Find where the given text appears and provide that cell's center as (x, y) coordinate. 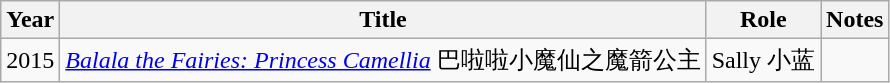
Title (383, 20)
2015 (30, 60)
Year (30, 20)
Notes (855, 20)
Balala the Fairies: Princess Camellia 巴啦啦小魔仙之魔箭公主 (383, 60)
Sally 小蓝 (763, 60)
Role (763, 20)
